Provide the [X, Y] coordinate of the cell's center where the given text is located.  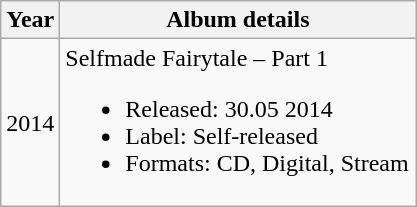
Album details [238, 20]
2014 [30, 122]
Year [30, 20]
Selfmade Fairytale – Part 1Released: 30.05 2014Label: Self-releasedFormats: CD, Digital, Stream [238, 122]
